For the text-containing cell, return its midpoint in [x, y] coordinate format. 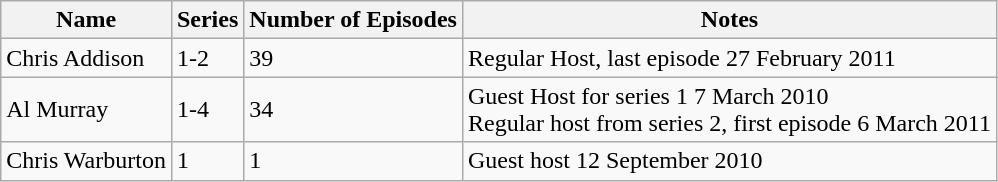
Chris Addison [86, 58]
Chris Warburton [86, 161]
1-2 [207, 58]
Regular Host, last episode 27 February 2011 [729, 58]
Guest host 12 September 2010 [729, 161]
34 [354, 110]
Name [86, 20]
Guest Host for series 1 7 March 2010Regular host from series 2, first episode 6 March 2011 [729, 110]
1-4 [207, 110]
Al Murray [86, 110]
39 [354, 58]
Series [207, 20]
Notes [729, 20]
Number of Episodes [354, 20]
